Determine the (x, y) coordinate at the center of the cell enclosing the given text.  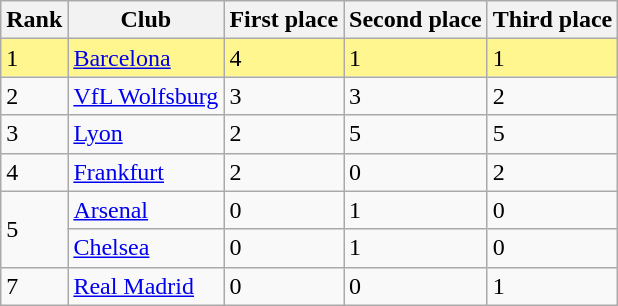
Real Madrid (146, 286)
Frankfurt (146, 172)
Arsenal (146, 210)
First place (284, 20)
Rank (34, 20)
VfL Wolfsburg (146, 96)
Chelsea (146, 248)
Barcelona (146, 58)
Lyon (146, 134)
7 (34, 286)
Second place (416, 20)
Club (146, 20)
Third place (552, 20)
